Return the [x, y] coordinate for the center point of the cell that contains the specified text.  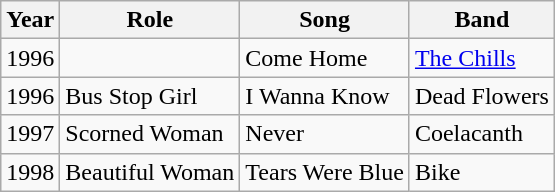
Tears Were Blue [325, 172]
Bike [482, 172]
Band [482, 20]
Coelacanth [482, 134]
Beautiful Woman [150, 172]
The Chills [482, 58]
Come Home [325, 58]
I Wanna Know [325, 96]
Bus Stop Girl [150, 96]
Dead Flowers [482, 96]
1997 [30, 134]
Role [150, 20]
Never [325, 134]
Scorned Woman [150, 134]
Song [325, 20]
1998 [30, 172]
Year [30, 20]
